Search for the cell housing the specified text and yield its [x, y] center coordinate. 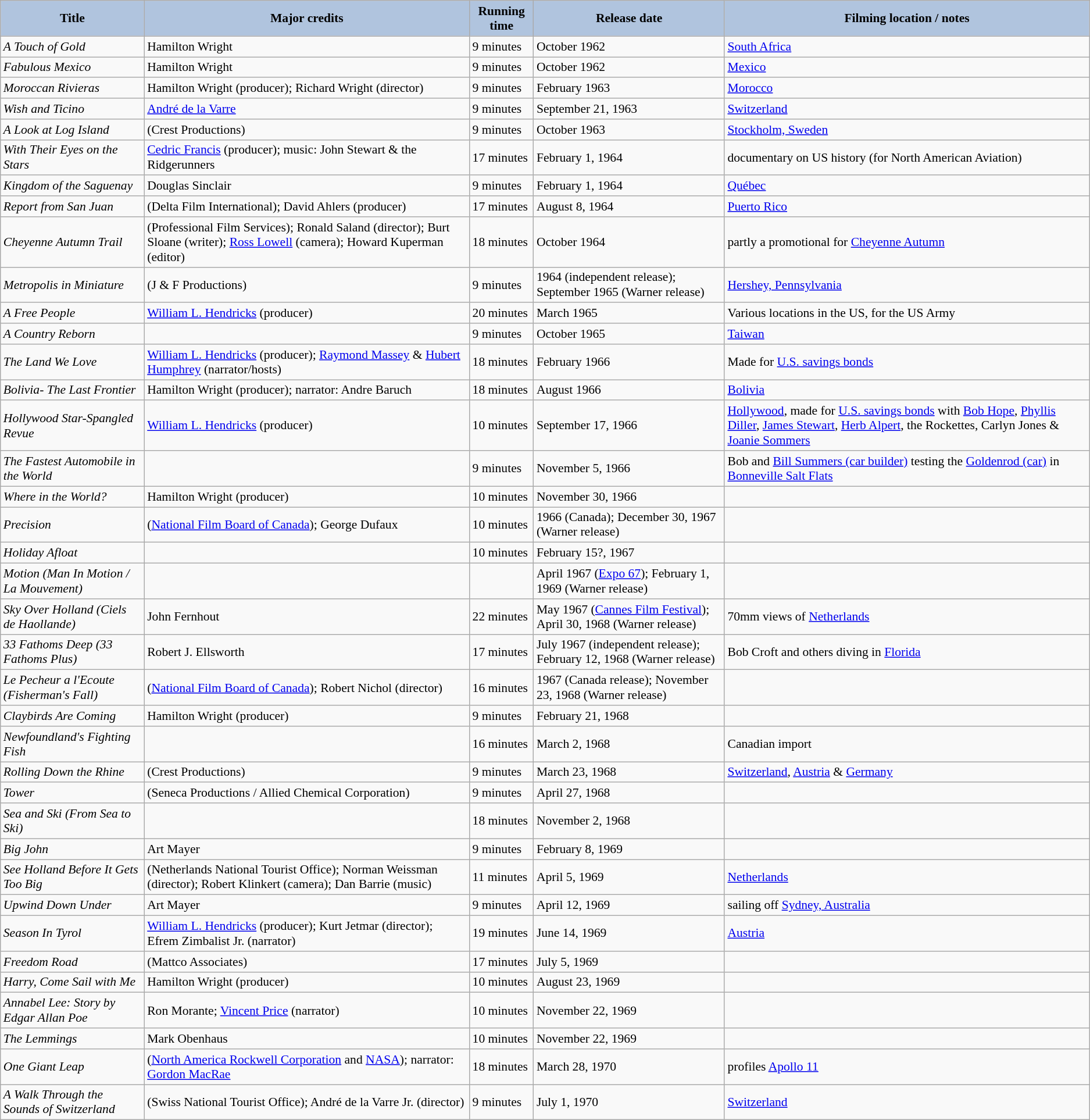
33 Fathoms Deep (33 Fathoms Plus) [72, 652]
October 1963 [629, 130]
(Professional Film Services); Ronald Saland (director); Burt Sloane (writer); Ross Lowell (camera); Howard Kuperman (editor) [307, 242]
Ron Morante; Vincent Price (narrator) [307, 1011]
John Fernhout [307, 616]
11 minutes [502, 877]
November 30, 1966 [629, 497]
Douglas Sinclair [307, 186]
July 1, 1970 [629, 1103]
July 5, 1969 [629, 962]
Wish and Ticino [72, 109]
(J & F Productions) [307, 285]
Switzerland, Austria & Germany [907, 772]
The Lemmings [72, 1039]
Where in the World? [72, 497]
November 5, 1966 [629, 469]
Moroccan Rivieras [72, 88]
Le Pecheur a l'Ecoute (Fisherman's Fall) [72, 687]
Title [72, 19]
July 1967 (independent release); February 12, 1968 (Warner release) [629, 652]
Motion (Man In Motion / La Mouvement) [72, 582]
A Touch of Gold [72, 47]
March 1965 [629, 313]
(North America Rockwell Corporation and NASA); narrator: Gordon MacRae [307, 1067]
February 15?, 1967 [629, 553]
Hamilton Wright (producer); Richard Wright (director) [307, 88]
André de la Varre [307, 109]
1967 (Canada release); November 23, 1968 (Warner release) [629, 687]
Fabulous Mexico [72, 67]
Cheyenne Autumn Trail [72, 242]
(Delta Film International); David Ahlers (producer) [307, 206]
February 8, 1969 [629, 849]
70mm views of Netherlands [907, 616]
Sky Over Holland (Ciels de Haollande) [72, 616]
profiles Apollo 11 [907, 1067]
April 12, 1969 [629, 905]
A Walk Through the Sounds of Switzerland [72, 1103]
Morocco [907, 88]
The Land We Love [72, 362]
Rolling Down the Rhine [72, 772]
Tower [72, 793]
Bob Croft and others diving in Florida [907, 652]
Major credits [307, 19]
William L. Hendricks (producer); Raymond Massey & Hubert Humphrey (narrator/hosts) [307, 362]
A Look at Log Island [72, 130]
A Free People [72, 313]
Harry, Come Sail with Me [72, 982]
Claybirds Are Coming [72, 716]
August 23, 1969 [629, 982]
1964 (independent release); September 1965 (Warner release) [629, 285]
(Netherlands National Tourist Office); Norman Weissman (director); Robert Klinkert (camera); Dan Barrie (music) [307, 877]
documentary on US history (for North American Aviation) [907, 157]
Mark Obenhaus [307, 1039]
Austria [907, 934]
Season In Tyrol [72, 934]
February 21, 1968 [629, 716]
Kingdom of the Saguenay [72, 186]
Report from San Juan [72, 206]
February 1963 [629, 88]
Upwind Down Under [72, 905]
See Holland Before It Gets Too Big [72, 877]
With Their Eyes on the Stars [72, 157]
August 8, 1964 [629, 206]
(National Film Board of Canada); Robert Nichol (director) [307, 687]
October 1964 [629, 242]
Filming location / notes [907, 19]
Robert J. Ellsworth [307, 652]
November 2, 1968 [629, 821]
Various locations in the US, for the US Army [907, 313]
20 minutes [502, 313]
September 17, 1966 [629, 426]
March 23, 1968 [629, 772]
partly a promotional for Cheyenne Autumn [907, 242]
Puerto Rico [907, 206]
Running time [502, 19]
William L. Hendricks (producer); Kurt Jetmar (director); Efrem Zimbalist Jr. (narrator) [307, 934]
The Fastest Automobile in the World [72, 469]
Canadian import [907, 744]
Precision [72, 525]
Hollywood, made for U.S. savings bonds with Bob Hope, Phyllis Diller, James Stewart, Herb Alpert, the Rockettes, Carlyn Jones & Joanie Sommers [907, 426]
Mexico [907, 67]
Bob and Bill Summers (car builder) testing the Goldenrod (car) in Bonneville Salt Flats [907, 469]
Québec [907, 186]
Bolivia- The Last Frontier [72, 390]
Hershey, Pennsylvania [907, 285]
Made for U.S. savings bonds [907, 362]
Taiwan [907, 334]
March 2, 1968 [629, 744]
One Giant Leap [72, 1067]
Hollywood Star-Spangled Revue [72, 426]
Release date [629, 19]
Stockholm, Sweden [907, 130]
February 1966 [629, 362]
Sea and Ski (From Sea to Ski) [72, 821]
22 minutes [502, 616]
September 21, 1963 [629, 109]
(Mattco Associates) [307, 962]
Cedric Francis (producer); music: John Stewart & the Ridgerunners [307, 157]
April 5, 1969 [629, 877]
(Swiss National Tourist Office); André de la Varre Jr. (director) [307, 1103]
April 1967 (Expo 67); February 1, 1969 (Warner release) [629, 582]
Newfoundland's Fighting Fish [72, 744]
Freedom Road [72, 962]
19 minutes [502, 934]
March 28, 1970 [629, 1067]
Bolivia [907, 390]
South Africa [907, 47]
(Seneca Productions / Allied Chemical Corporation) [307, 793]
May 1967 (Cannes Film Festival); April 30, 1968 (Warner release) [629, 616]
Metropolis in Miniature [72, 285]
October 1965 [629, 334]
1966 (Canada); December 30, 1967 (Warner release) [629, 525]
June 14, 1969 [629, 934]
Hamilton Wright (producer); narrator: Andre Baruch [307, 390]
Netherlands [907, 877]
Annabel Lee: Story by Edgar Allan Poe [72, 1011]
A Country Reborn [72, 334]
Big John [72, 849]
Holiday Afloat [72, 553]
(National Film Board of Canada); George Dufaux [307, 525]
August 1966 [629, 390]
April 27, 1968 [629, 793]
sailing off Sydney, Australia [907, 905]
